Locate the cell with the specified text and output its [x, y] center coordinate. 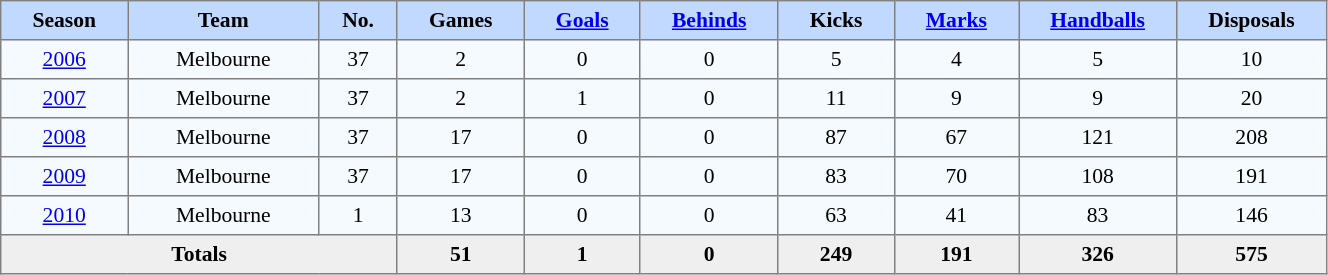
4 [956, 60]
575 [1252, 254]
Handballs [1098, 20]
20 [1252, 98]
Behinds [709, 20]
249 [836, 254]
41 [956, 216]
121 [1098, 138]
13 [460, 216]
Goals [582, 20]
2008 [64, 138]
67 [956, 138]
Marks [956, 20]
No. [358, 20]
146 [1252, 216]
208 [1252, 138]
Games [460, 20]
87 [836, 138]
2009 [64, 176]
Disposals [1252, 20]
2006 [64, 60]
326 [1098, 254]
108 [1098, 176]
Totals [200, 254]
63 [836, 216]
51 [460, 254]
2010 [64, 216]
10 [1252, 60]
Kicks [836, 20]
2007 [64, 98]
70 [956, 176]
Season [64, 20]
Team [224, 20]
11 [836, 98]
